Output the [X, Y] coordinate of the center of the cell containing the given text.  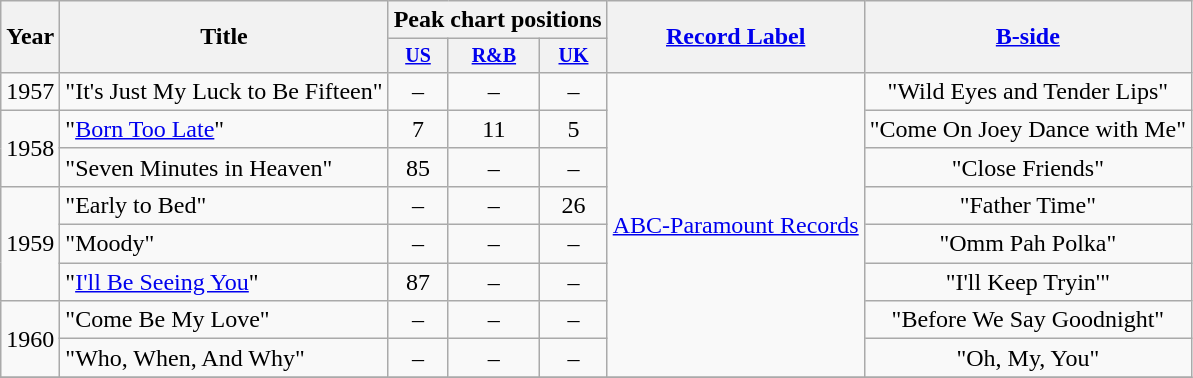
87 [418, 282]
"I'll Be Seeing You" [224, 282]
"Before We Say Goodnight" [1028, 320]
"Moody" [224, 244]
1958 [30, 148]
5 [574, 129]
UK [574, 56]
"Oh, My, You" [1028, 358]
"It's Just My Luck to Be Fifteen" [224, 91]
1960 [30, 339]
"Omm Pah Polka" [1028, 244]
"Close Friends" [1028, 167]
B-side [1028, 37]
"Seven Minutes in Heaven" [224, 167]
"Who, When, And Why" [224, 358]
Title [224, 37]
"Come On Joey Dance with Me" [1028, 129]
"Early to Bed" [224, 205]
"I'll Keep Tryin'" [1028, 282]
7 [418, 129]
"Come Be My Love" [224, 320]
11 [494, 129]
"Father Time" [1028, 205]
"Wild Eyes and Tender Lips" [1028, 91]
Record Label [736, 37]
26 [574, 205]
ABC-Paramount Records [736, 224]
R&B [494, 56]
1957 [30, 91]
1959 [30, 243]
US [418, 56]
85 [418, 167]
"Born Too Late" [224, 129]
Year [30, 37]
Peak chart positions [498, 20]
